Return (x, y) of the center of cell containing provided text 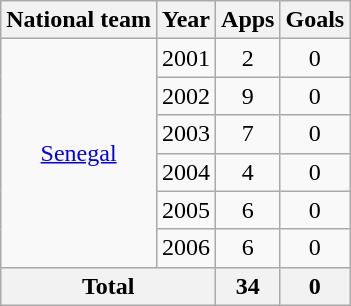
34 (248, 286)
2006 (186, 248)
Apps (248, 20)
Goals (315, 20)
Year (186, 20)
2001 (186, 58)
7 (248, 134)
2005 (186, 210)
4 (248, 172)
National team (79, 20)
2004 (186, 172)
9 (248, 96)
2 (248, 58)
2002 (186, 96)
2003 (186, 134)
Total (108, 286)
Senegal (79, 153)
